Identify which cell holds the provided text, then report its (X, Y) central coordinate. 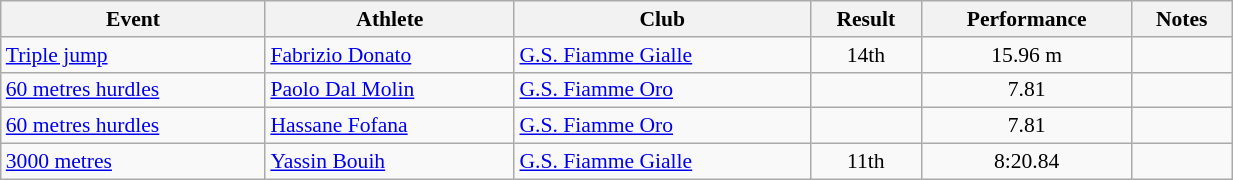
Club (662, 19)
15.96 m (1027, 55)
Hassane Fofana (390, 126)
Result (866, 19)
14th (866, 55)
Event (134, 19)
Triple jump (134, 55)
11th (866, 162)
3000 metres (134, 162)
Yassin Bouih (390, 162)
Fabrizio Donato (390, 55)
Athlete (390, 19)
Performance (1027, 19)
8:20.84 (1027, 162)
Paolo Dal Molin (390, 90)
Notes (1182, 19)
